Locate the cell with the specified text and output its [x, y] center coordinate. 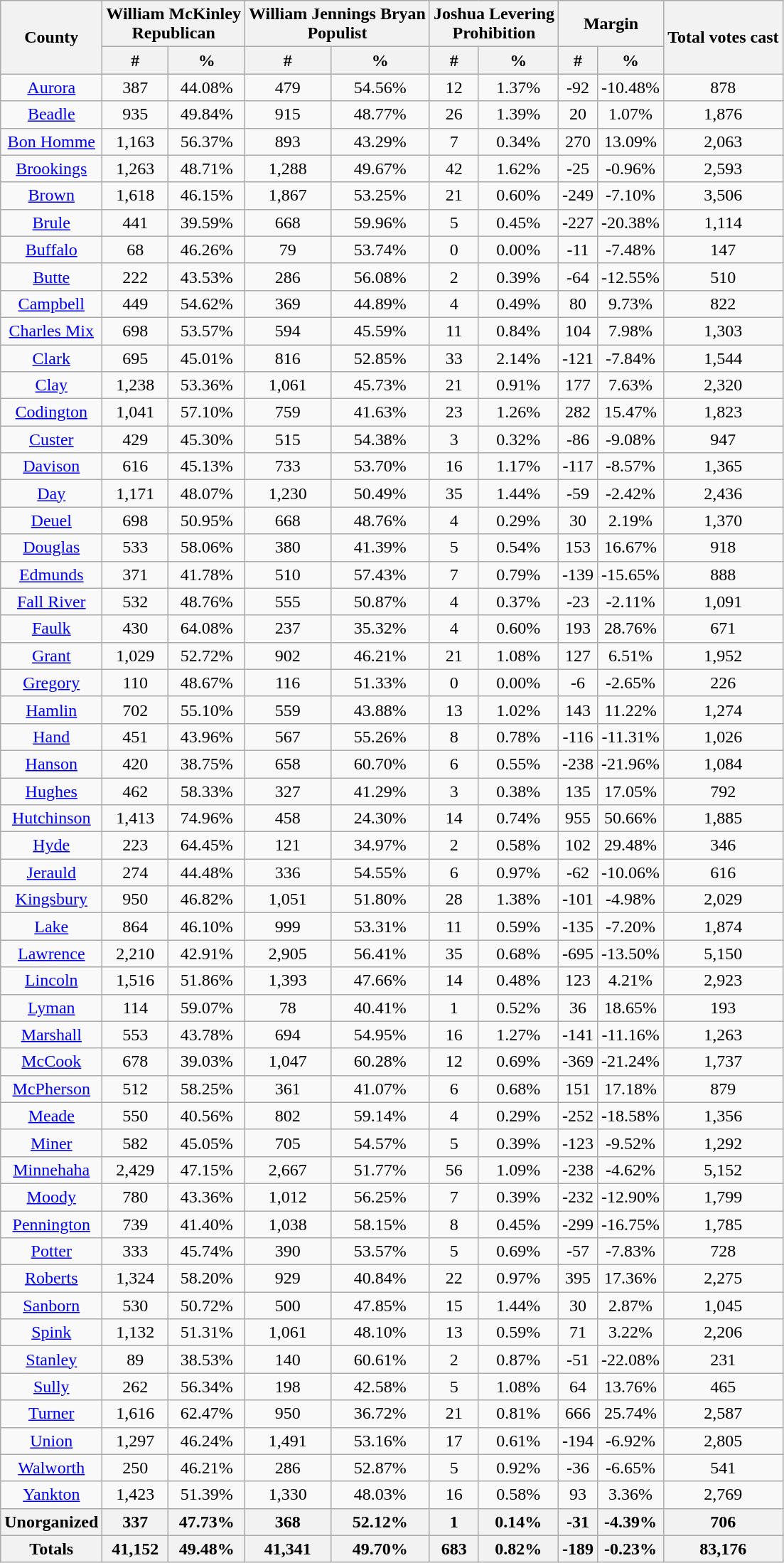
Davison [51, 466]
-59 [579, 494]
2,667 [287, 1170]
-139 [579, 575]
-10.48% [631, 87]
1,544 [724, 358]
553 [135, 1035]
-11.16% [631, 1035]
-21.24% [631, 1062]
29.48% [631, 845]
147 [724, 250]
53.16% [380, 1441]
Walworth [51, 1468]
58.25% [207, 1089]
Douglas [51, 548]
-227 [579, 223]
465 [724, 1387]
1,303 [724, 331]
Hutchinson [51, 818]
582 [135, 1143]
369 [287, 304]
Yankton [51, 1495]
739 [135, 1224]
18.65% [631, 1008]
733 [287, 466]
420 [135, 764]
0.91% [518, 385]
-135 [579, 927]
336 [287, 873]
0.38% [518, 791]
59.96% [380, 223]
-116 [579, 737]
2.14% [518, 358]
Hanson [51, 764]
Minnehaha [51, 1170]
93 [579, 1495]
759 [287, 412]
6.51% [631, 656]
462 [135, 791]
46.26% [207, 250]
935 [135, 114]
177 [579, 385]
1,029 [135, 656]
56 [453, 1170]
60.70% [380, 764]
337 [135, 1522]
1,324 [135, 1279]
59.14% [380, 1116]
16.67% [631, 548]
Brown [51, 196]
Totals [51, 1549]
54.55% [380, 873]
-31 [579, 1522]
1,799 [724, 1197]
780 [135, 1197]
893 [287, 142]
-0.96% [631, 169]
666 [579, 1414]
2,923 [724, 981]
110 [135, 683]
-12.55% [631, 277]
51.33% [380, 683]
274 [135, 873]
380 [287, 548]
Spink [51, 1333]
45.74% [207, 1252]
371 [135, 575]
-20.38% [631, 223]
-9.08% [631, 439]
64.45% [207, 845]
56.34% [207, 1387]
1,874 [724, 927]
39.59% [207, 223]
Meade [51, 1116]
1.07% [631, 114]
57.10% [207, 412]
728 [724, 1252]
135 [579, 791]
Hyde [51, 845]
45.73% [380, 385]
17 [453, 1441]
50.49% [380, 494]
40.41% [380, 1008]
1,114 [724, 223]
-86 [579, 439]
45.59% [380, 331]
816 [287, 358]
0.81% [518, 1414]
64.08% [207, 629]
-9.52% [631, 1143]
2,805 [724, 1441]
44.89% [380, 304]
1,618 [135, 196]
1,230 [287, 494]
0.87% [518, 1360]
1,356 [724, 1116]
62.47% [207, 1414]
Potter [51, 1252]
Buffalo [51, 250]
-194 [579, 1441]
Campbell [51, 304]
1,084 [724, 764]
Lawrence [51, 954]
1,785 [724, 1224]
7.98% [631, 331]
1,370 [724, 521]
43.36% [207, 1197]
1,038 [287, 1224]
-13.50% [631, 954]
54.38% [380, 439]
512 [135, 1089]
52.85% [380, 358]
48.77% [380, 114]
-4.98% [631, 900]
114 [135, 1008]
33 [453, 358]
55.10% [207, 710]
1,274 [724, 710]
Turner [51, 1414]
594 [287, 331]
694 [287, 1035]
104 [579, 331]
45.01% [207, 358]
-7.83% [631, 1252]
50.66% [631, 818]
2,063 [724, 142]
15 [453, 1306]
39.03% [207, 1062]
2,905 [287, 954]
42.58% [380, 1387]
1,393 [287, 981]
80 [579, 304]
223 [135, 845]
683 [453, 1549]
-101 [579, 900]
0.37% [518, 602]
44.08% [207, 87]
515 [287, 439]
47.73% [207, 1522]
41.39% [380, 548]
3,506 [724, 196]
54.62% [207, 304]
11.22% [631, 710]
Beadle [51, 114]
50.95% [207, 521]
13.09% [631, 142]
1,292 [724, 1143]
Total votes cast [724, 37]
671 [724, 629]
1,516 [135, 981]
13.76% [631, 1387]
-7.84% [631, 358]
38.53% [207, 1360]
-4.62% [631, 1170]
45.05% [207, 1143]
48.03% [380, 1495]
1,091 [724, 602]
-57 [579, 1252]
3.36% [631, 1495]
368 [287, 1522]
15.47% [631, 412]
43.53% [207, 277]
102 [579, 845]
42 [453, 169]
47.85% [380, 1306]
2,436 [724, 494]
34.97% [380, 845]
48.67% [207, 683]
48.10% [380, 1333]
58.33% [207, 791]
0.52% [518, 1008]
123 [579, 981]
2,769 [724, 1495]
1,616 [135, 1414]
Charles Mix [51, 331]
Miner [51, 1143]
1,012 [287, 1197]
Brule [51, 223]
49.48% [207, 1549]
458 [287, 818]
Clay [51, 385]
1,288 [287, 169]
705 [287, 1143]
250 [135, 1468]
41.07% [380, 1089]
17.36% [631, 1279]
Hamlin [51, 710]
390 [287, 1252]
1,132 [135, 1333]
153 [579, 548]
Sully [51, 1387]
Codington [51, 412]
198 [287, 1387]
60.28% [380, 1062]
533 [135, 548]
23 [453, 412]
Hand [51, 737]
151 [579, 1089]
955 [579, 818]
500 [287, 1306]
918 [724, 548]
-252 [579, 1116]
2,593 [724, 169]
Kingsbury [51, 900]
0.92% [518, 1468]
0.61% [518, 1441]
-369 [579, 1062]
346 [724, 845]
Day [51, 494]
530 [135, 1306]
Butte [51, 277]
-12.90% [631, 1197]
43.88% [380, 710]
0.48% [518, 981]
-6.65% [631, 1468]
Gregory [51, 683]
49.70% [380, 1549]
-299 [579, 1224]
57.43% [380, 575]
-2.65% [631, 683]
-6.92% [631, 1441]
46.15% [207, 196]
51.39% [207, 1495]
2,275 [724, 1279]
Clark [51, 358]
-117 [579, 466]
327 [287, 791]
50.87% [380, 602]
64 [579, 1387]
1,045 [724, 1306]
1,737 [724, 1062]
702 [135, 710]
Pennington [51, 1224]
0.14% [518, 1522]
2.87% [631, 1306]
William McKinleyRepublican [173, 24]
Grant [51, 656]
1,867 [287, 196]
999 [287, 927]
2,210 [135, 954]
1.27% [518, 1035]
1,952 [724, 656]
121 [287, 845]
74.96% [207, 818]
2,429 [135, 1170]
559 [287, 710]
46.24% [207, 1441]
45.30% [207, 439]
658 [287, 764]
-22.08% [631, 1360]
0.49% [518, 304]
1,047 [287, 1062]
42.91% [207, 954]
43.78% [207, 1035]
Joshua LeveringProhibition [493, 24]
387 [135, 87]
Marshall [51, 1035]
53.70% [380, 466]
1,491 [287, 1441]
46.82% [207, 900]
41.78% [207, 575]
49.67% [380, 169]
879 [724, 1089]
822 [724, 304]
2,587 [724, 1414]
-21.96% [631, 764]
41.40% [207, 1224]
116 [287, 683]
1,238 [135, 385]
McCook [51, 1062]
47.15% [207, 1170]
4.21% [631, 981]
28.76% [631, 629]
County [51, 37]
1,885 [724, 818]
479 [287, 87]
Hughes [51, 791]
429 [135, 439]
58.20% [207, 1279]
Bon Homme [51, 142]
792 [724, 791]
William Jennings BryanPopulist [337, 24]
58.06% [207, 548]
28 [453, 900]
541 [724, 1468]
-2.11% [631, 602]
333 [135, 1252]
-249 [579, 196]
-8.57% [631, 466]
1,423 [135, 1495]
Deuel [51, 521]
-189 [579, 1549]
1.09% [518, 1170]
0.54% [518, 548]
40.56% [207, 1116]
78 [287, 1008]
0.84% [518, 331]
222 [135, 277]
53.31% [380, 927]
44.48% [207, 873]
43.96% [207, 737]
McPherson [51, 1089]
695 [135, 358]
Lyman [51, 1008]
Custer [51, 439]
89 [135, 1360]
237 [287, 629]
449 [135, 304]
48.07% [207, 494]
54.57% [380, 1143]
53.25% [380, 196]
1,171 [135, 494]
-62 [579, 873]
51.31% [207, 1333]
56.37% [207, 142]
68 [135, 250]
-4.39% [631, 1522]
0.82% [518, 1549]
Faulk [51, 629]
143 [579, 710]
36.72% [380, 1414]
40.84% [380, 1279]
60.61% [380, 1360]
-11.31% [631, 737]
-16.75% [631, 1224]
-64 [579, 277]
441 [135, 223]
45.13% [207, 466]
864 [135, 927]
17.05% [631, 791]
79 [287, 250]
26 [453, 114]
1,413 [135, 818]
-695 [579, 954]
-51 [579, 1360]
-141 [579, 1035]
361 [287, 1089]
Lake [51, 927]
1,297 [135, 1441]
Jerauld [51, 873]
127 [579, 656]
51.77% [380, 1170]
25.74% [631, 1414]
43.29% [380, 142]
59.07% [207, 1008]
226 [724, 683]
47.66% [380, 981]
-232 [579, 1197]
58.15% [380, 1224]
-121 [579, 358]
41,152 [135, 1549]
56.41% [380, 954]
Union [51, 1441]
5,152 [724, 1170]
1,051 [287, 900]
-10.06% [631, 873]
52.72% [207, 656]
0.79% [518, 575]
48.71% [207, 169]
52.12% [380, 1522]
1.26% [518, 412]
54.95% [380, 1035]
-7.10% [631, 196]
2.19% [631, 521]
395 [579, 1279]
56.08% [380, 277]
17.18% [631, 1089]
51.86% [207, 981]
-15.65% [631, 575]
1,330 [287, 1495]
Margin [611, 24]
902 [287, 656]
1,876 [724, 114]
929 [287, 1279]
2,029 [724, 900]
1,823 [724, 412]
-11 [579, 250]
-7.48% [631, 250]
-0.23% [631, 1549]
1,365 [724, 466]
-2.42% [631, 494]
915 [287, 114]
Brookings [51, 169]
-18.58% [631, 1116]
1.02% [518, 710]
49.84% [207, 114]
-23 [579, 602]
706 [724, 1522]
Roberts [51, 1279]
678 [135, 1062]
Aurora [51, 87]
-123 [579, 1143]
0.34% [518, 142]
282 [579, 412]
Sanborn [51, 1306]
7.63% [631, 385]
451 [135, 737]
430 [135, 629]
1,163 [135, 142]
41,341 [287, 1549]
Moody [51, 1197]
1.39% [518, 114]
51.80% [380, 900]
0.55% [518, 764]
-92 [579, 87]
532 [135, 602]
Fall River [51, 602]
567 [287, 737]
550 [135, 1116]
54.56% [380, 87]
-7.20% [631, 927]
Unorganized [51, 1522]
231 [724, 1360]
0.74% [518, 818]
555 [287, 602]
1.62% [518, 169]
-25 [579, 169]
53.36% [207, 385]
802 [287, 1116]
35.32% [380, 629]
947 [724, 439]
5,150 [724, 954]
41.29% [380, 791]
71 [579, 1333]
20 [579, 114]
Lincoln [51, 981]
2,320 [724, 385]
-36 [579, 1468]
9.73% [631, 304]
0.32% [518, 439]
53.74% [380, 250]
1,026 [724, 737]
878 [724, 87]
Edmunds [51, 575]
1.38% [518, 900]
1.37% [518, 87]
83,176 [724, 1549]
Stanley [51, 1360]
262 [135, 1387]
888 [724, 575]
22 [453, 1279]
38.75% [207, 764]
41.63% [380, 412]
140 [287, 1360]
24.30% [380, 818]
56.25% [380, 1197]
52.87% [380, 1468]
270 [579, 142]
36 [579, 1008]
50.72% [207, 1306]
2,206 [724, 1333]
1,041 [135, 412]
55.26% [380, 737]
-6 [579, 683]
1.17% [518, 466]
46.10% [207, 927]
3.22% [631, 1333]
0.78% [518, 737]
